Search for the cell housing the specified text and yield its (X, Y) center coordinate. 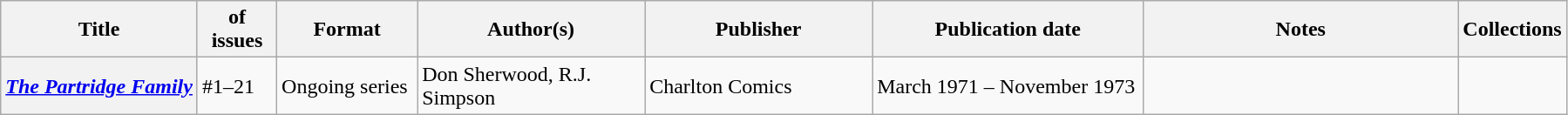
Collections (1512, 30)
Format (347, 30)
Notes (1300, 30)
Ongoing series (347, 85)
of issues (237, 30)
Don Sherwood, R.J. Simpson (532, 85)
March 1971 – November 1973 (1008, 85)
Author(s) (532, 30)
Charlton Comics (758, 85)
The Partridge Family (99, 85)
#1–21 (237, 85)
Publisher (758, 30)
Title (99, 30)
Publication date (1008, 30)
